Return (x, y) of the center of cell containing provided text 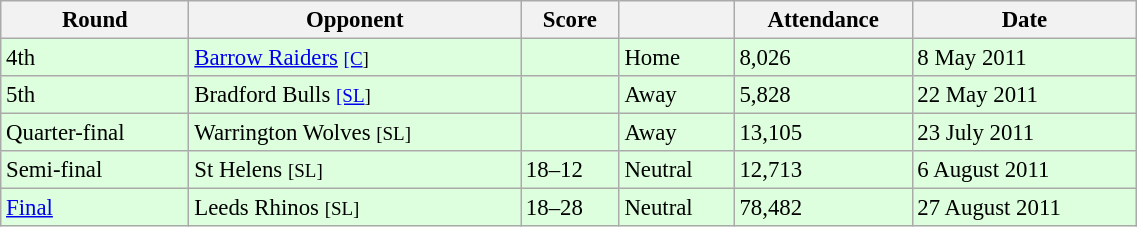
Home (676, 58)
23 July 2011 (1024, 133)
Final (95, 208)
5,828 (823, 95)
Bradford Bulls [SL] (355, 95)
5th (95, 95)
Attendance (823, 20)
Round (95, 20)
27 August 2011 (1024, 208)
Quarter-final (95, 133)
Barrow Raiders [C] (355, 58)
18–28 (570, 208)
Leeds Rhinos [SL] (355, 208)
22 May 2011 (1024, 95)
Semi-final (95, 170)
8 May 2011 (1024, 58)
18–12 (570, 170)
St Helens [SL] (355, 170)
6 August 2011 (1024, 170)
Date (1024, 20)
78,482 (823, 208)
Warrington Wolves [SL] (355, 133)
4th (95, 58)
13,105 (823, 133)
Opponent (355, 20)
Score (570, 20)
12,713 (823, 170)
8,026 (823, 58)
